Output the (X, Y) coordinate of the center of the cell containing the given text.  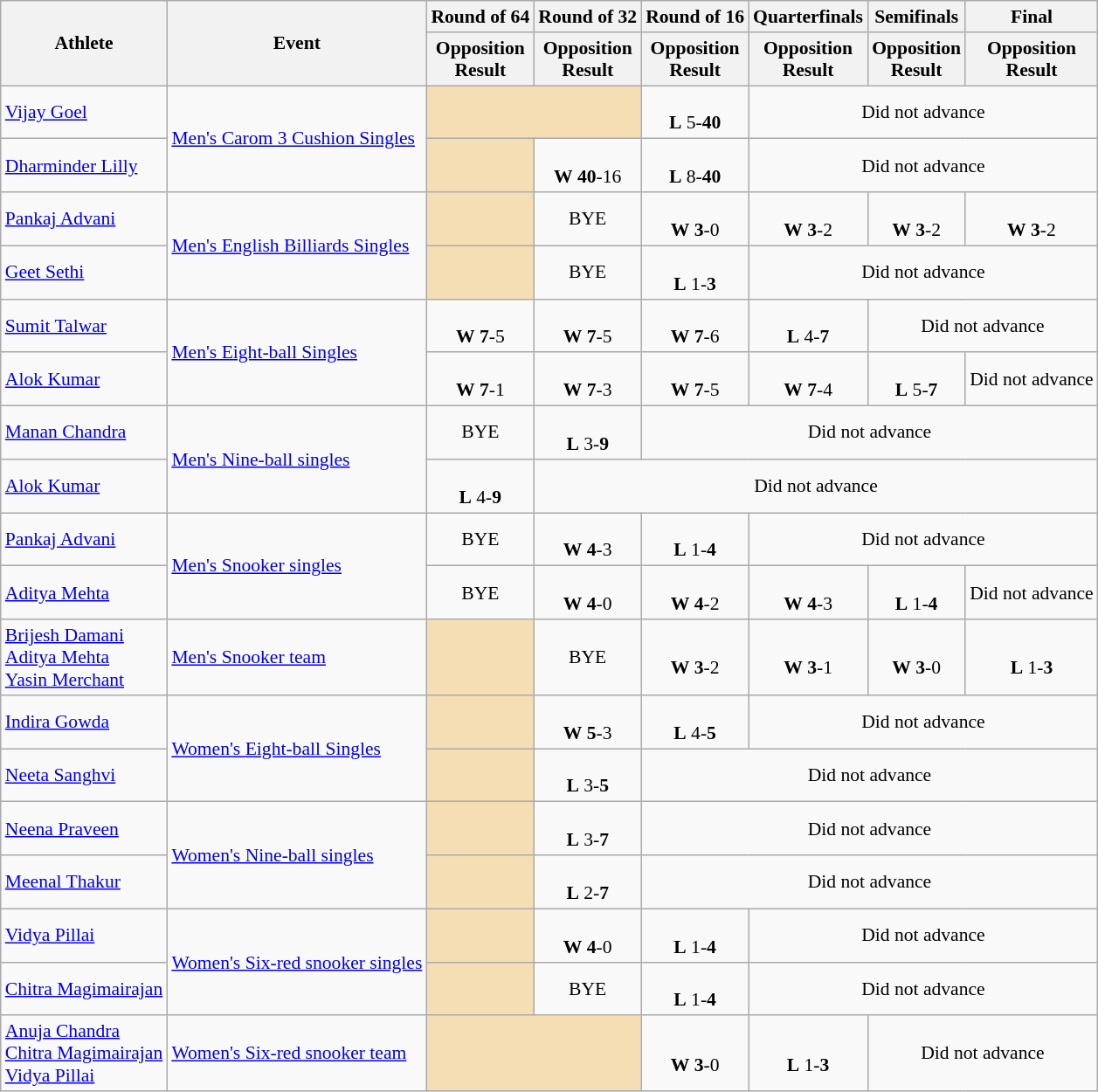
Anuja ChandraChitra MagimairajanVidya Pillai (84, 1054)
L 5-40 (695, 112)
L 5-7 (916, 379)
Athlete (84, 44)
Vijay Goel (84, 112)
L 3-5 (587, 776)
L 8-40 (695, 166)
Women's Nine-ball singles (297, 855)
W 4-2 (695, 592)
Chitra Magimairajan (84, 989)
Round of 32 (587, 17)
Women's Six-red snooker team (297, 1054)
Vidya Pillai (84, 935)
Indira Gowda (84, 722)
Men's Snooker team (297, 657)
Brijesh DamaniAditya MehtaYasin Merchant (84, 657)
W 7-1 (480, 379)
Semifinals (916, 17)
Round of 16 (695, 17)
Event (297, 44)
L 4-9 (480, 486)
Men's Eight-ball Singles (297, 352)
Manan Chandra (84, 433)
Men's Nine-ball singles (297, 460)
L 3-7 (587, 828)
L 4-7 (808, 325)
W 7-4 (808, 379)
Women's Six-red snooker singles (297, 962)
Men's Snooker singles (297, 566)
W 5-3 (587, 722)
L 2-7 (587, 882)
Neena Praveen (84, 828)
Aditya Mehta (84, 592)
Meenal Thakur (84, 882)
Round of 64 (480, 17)
L 3-9 (587, 433)
Dharminder Lilly (84, 166)
Quarterfinals (808, 17)
Final (1032, 17)
Men's English Billiards Singles (297, 245)
Men's Carom 3 Cushion Singles (297, 139)
Geet Sethi (84, 273)
W 40-16 (587, 166)
Neeta Sanghvi (84, 776)
L 4-5 (695, 722)
Sumit Talwar (84, 325)
W 3-1 (808, 657)
Women's Eight-ball Singles (297, 749)
W 7-3 (587, 379)
W 7-6 (695, 325)
